Return [x, y] of the center of cell containing provided text 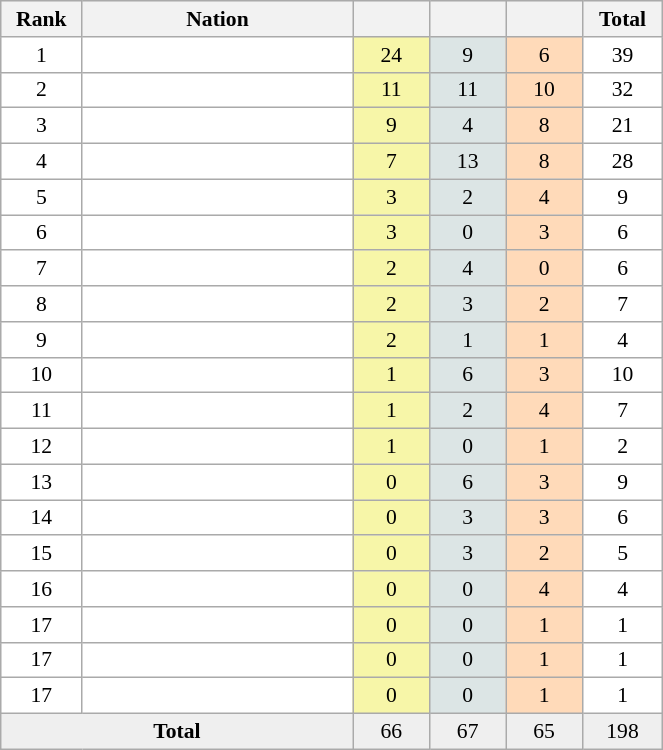
32 [622, 90]
15 [42, 554]
Rank [42, 19]
28 [622, 162]
66 [391, 732]
12 [42, 447]
21 [622, 126]
16 [42, 589]
198 [622, 732]
Nation [218, 19]
39 [622, 55]
24 [391, 55]
67 [467, 732]
65 [544, 732]
14 [42, 518]
